Return the [x, y] coordinate for the center point of the cell that contains the specified text.  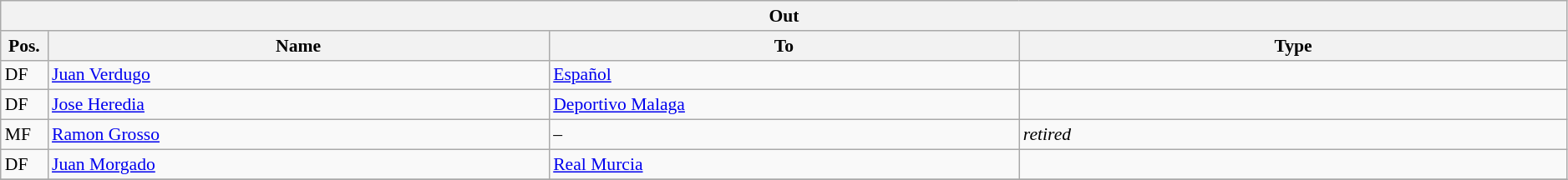
Juan Verdugo [298, 75]
Juan Morgado [298, 164]
retired [1293, 135]
Name [298, 46]
Ramon Grosso [298, 135]
Real Murcia [784, 164]
MF [24, 135]
Deportivo Malaga [784, 105]
To [784, 46]
Español [784, 75]
Type [1293, 46]
Pos. [24, 46]
Out [784, 16]
– [784, 135]
Jose Heredia [298, 105]
